Capture the cell that displays the provided text and extract its [X, Y] central coordinate. 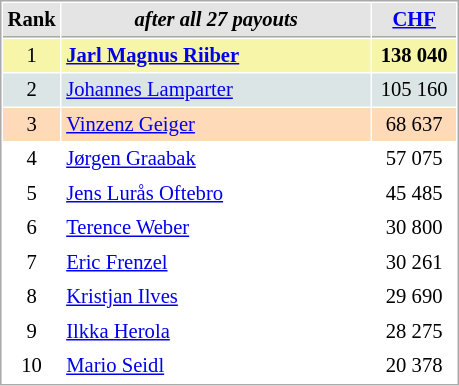
4 [32, 158]
Jørgen Graabak [216, 158]
Mario Seidl [216, 366]
20 378 [414, 366]
7 [32, 262]
9 [32, 332]
29 690 [414, 296]
138 040 [414, 56]
30 261 [414, 262]
3 [32, 124]
57 075 [414, 158]
CHF [414, 20]
2 [32, 90]
Terence Weber [216, 228]
105 160 [414, 90]
68 637 [414, 124]
Johannes Lamparter [216, 90]
Jens Lurås Oftebro [216, 194]
Ilkka Herola [216, 332]
1 [32, 56]
8 [32, 296]
5 [32, 194]
6 [32, 228]
Kristjan Ilves [216, 296]
45 485 [414, 194]
Jarl Magnus Riiber [216, 56]
Rank [32, 20]
28 275 [414, 332]
Vinzenz Geiger [216, 124]
after all 27 payouts [216, 20]
30 800 [414, 228]
10 [32, 366]
Eric Frenzel [216, 262]
